Locate the cell with the specified text and output its (x, y) center coordinate. 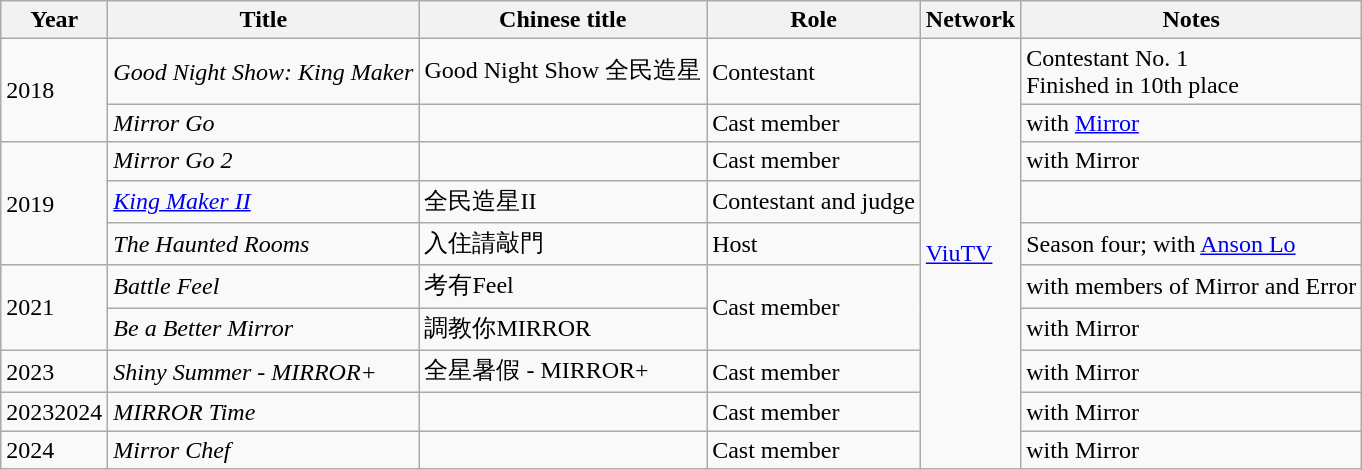
ViuTV (970, 254)
Contestant and judge (814, 202)
with members of Mirror and Error (1192, 286)
考有Feel (563, 286)
Contestant No. 1Finished in 10th place (1192, 72)
Mirror Go (264, 123)
2023 (54, 372)
Network (970, 20)
全民造星II (563, 202)
入住請敲門 (563, 244)
Role (814, 20)
20232024 (54, 412)
Year (54, 20)
Shiny Summer - MIRROR+ (264, 372)
Mirror Go 2 (264, 161)
Chinese title (563, 20)
The Haunted Rooms (264, 244)
MIRROR Time (264, 412)
全星暑假 - MIRROR+ (563, 372)
King Maker II (264, 202)
2021 (54, 308)
2018 (54, 90)
Good Night Show: King Maker (264, 72)
調教你MIRROR (563, 330)
Be a Better Mirror (264, 330)
Good Night Show 全民造星 (563, 72)
Battle Feel (264, 286)
2024 (54, 450)
Notes (1192, 20)
Mirror Chef (264, 450)
Host (814, 244)
Title (264, 20)
2019 (54, 204)
Season four; with Anson Lo (1192, 244)
Contestant (814, 72)
